Return the [x, y] coordinate for the center point of the cell that contains the specified text.  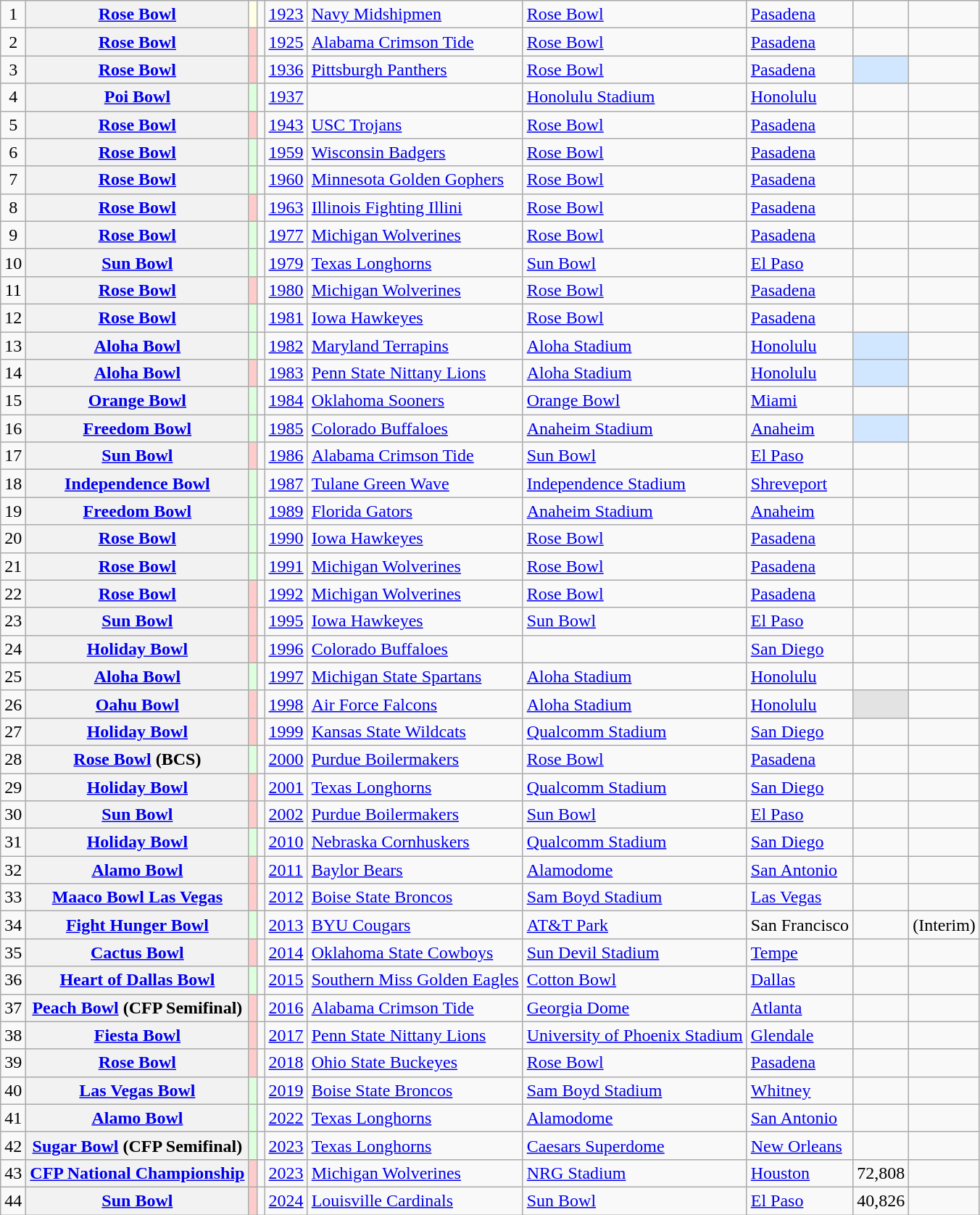
1982 [286, 346]
33 [13, 897]
4 [13, 97]
43 [13, 1173]
2014 [286, 953]
40 [13, 1090]
2018 [286, 1063]
13 [13, 346]
Southern Miss Golden Eagles [415, 980]
USC Trojans [415, 125]
Honolulu Stadium [635, 97]
Sun Devil Stadium [635, 953]
39 [13, 1063]
6 [13, 152]
1936 [286, 70]
Heart of Dallas Bowl [138, 980]
BYU Cougars [415, 925]
21 [13, 566]
Independence Bowl [138, 484]
Fiesta Bowl [138, 1035]
20 [13, 539]
32 [13, 870]
Illinois Fighting Illini [415, 207]
Navy Midshipmen [415, 14]
1995 [286, 621]
Oklahoma State Cowboys [415, 953]
Caesars Superdome [635, 1145]
University of Phoenix Stadium [635, 1035]
1997 [286, 676]
1981 [286, 318]
2019 [286, 1090]
2000 [286, 759]
2017 [286, 1035]
Rose Bowl (BCS) [138, 759]
AT&T Park [635, 925]
1925 [286, 42]
1984 [286, 401]
2002 [286, 815]
1996 [286, 649]
8 [13, 207]
2012 [286, 897]
11 [13, 290]
Ohio State Buckeyes [415, 1063]
New Orleans [800, 1145]
Tempe [800, 953]
25 [13, 676]
1987 [286, 484]
1999 [286, 731]
Peach Bowl (CFP Semifinal) [138, 1008]
Maaco Bowl Las Vegas [138, 897]
(Interim) [944, 925]
Oahu Bowl [138, 704]
Minnesota Golden Gophers [415, 180]
1990 [286, 539]
1923 [286, 14]
1943 [286, 125]
1937 [286, 97]
1986 [286, 456]
22 [13, 594]
1983 [286, 373]
1977 [286, 235]
3 [13, 70]
34 [13, 925]
NRG Stadium [635, 1173]
Wisconsin Badgers [415, 152]
15 [13, 401]
Houston [800, 1173]
Tulane Green Wave [415, 484]
1989 [286, 511]
Oklahoma Sooners [415, 401]
Whitney [800, 1090]
42 [13, 1145]
1991 [286, 566]
San Francisco [800, 925]
19 [13, 511]
Cotton Bowl [635, 980]
1979 [286, 262]
Louisville Cardinals [415, 1201]
Poi Bowl [138, 97]
23 [13, 621]
9 [13, 235]
2015 [286, 980]
2022 [286, 1118]
1963 [286, 207]
31 [13, 842]
Glendale [800, 1035]
2001 [286, 787]
1959 [286, 152]
41 [13, 1118]
Las Vegas Bowl [138, 1090]
Dallas [800, 980]
Baylor Bears [415, 870]
Las Vegas [800, 897]
26 [13, 704]
36 [13, 980]
Georgia Dome [635, 1008]
35 [13, 953]
18 [13, 484]
1 [13, 14]
44 [13, 1201]
1960 [286, 180]
14 [13, 373]
Cactus Bowl [138, 953]
5 [13, 125]
72,808 [881, 1173]
2016 [286, 1008]
30 [13, 815]
10 [13, 262]
Sugar Bowl (CFP Semifinal) [138, 1145]
27 [13, 731]
7 [13, 180]
2 [13, 42]
Pittsburgh Panthers [415, 70]
28 [13, 759]
Fight Hunger Bowl [138, 925]
1985 [286, 428]
2024 [286, 1201]
2013 [286, 925]
40,826 [881, 1201]
Air Force Falcons [415, 704]
Maryland Terrapins [415, 346]
1992 [286, 594]
Independence Stadium [635, 484]
29 [13, 787]
Kansas State Wildcats [415, 731]
Shreveport [800, 484]
Atlanta [800, 1008]
38 [13, 1035]
2011 [286, 870]
16 [13, 428]
Miami [800, 401]
1998 [286, 704]
Nebraska Cornhuskers [415, 842]
24 [13, 649]
17 [13, 456]
Florida Gators [415, 511]
CFP National Championship [138, 1173]
12 [13, 318]
1980 [286, 290]
Michigan State Spartans [415, 676]
2010 [286, 842]
37 [13, 1008]
